Determine the (X, Y) coordinate at the center of the cell enclosing the given text.  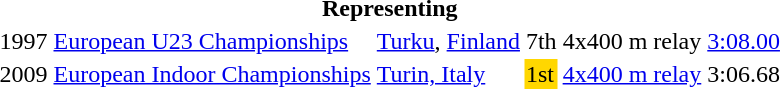
European U23 Championships (212, 41)
European Indoor Championships (212, 74)
1st (541, 74)
Turin, Italy (448, 74)
Turku, Finland (448, 41)
7th (541, 41)
